Detect which cell encompasses the target text, then output its (x, y) center coordinate. 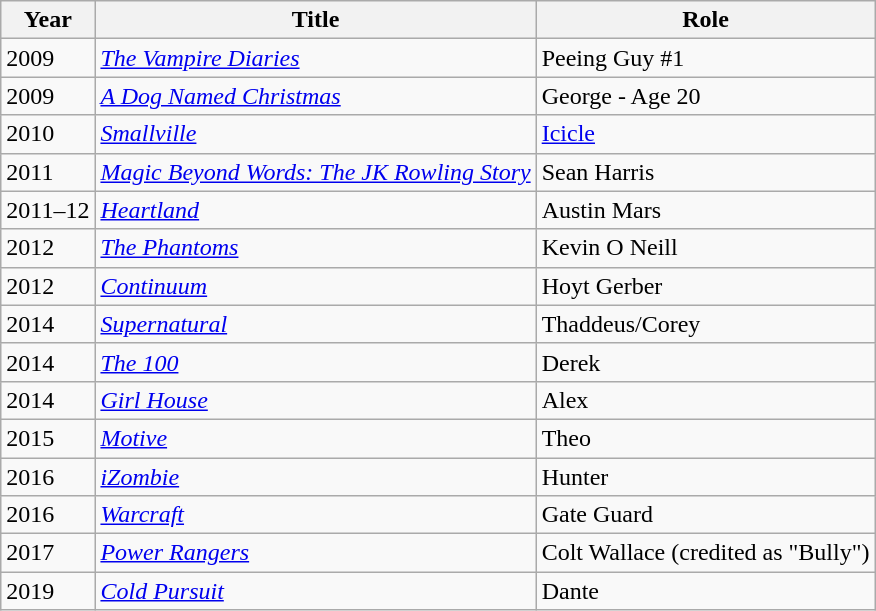
Motive (316, 438)
Supernatural (316, 324)
Peeing Guy #1 (706, 58)
2011 (48, 172)
Hunter (706, 477)
Sean Harris (706, 172)
Kevin O Neill (706, 248)
2019 (48, 591)
Austin Mars (706, 210)
Power Rangers (316, 553)
2011–12 (48, 210)
The Phantoms (316, 248)
2010 (48, 134)
Alex (706, 400)
George - Age 20 (706, 96)
Cold Pursuit (316, 591)
Thaddeus/Corey (706, 324)
Warcraft (316, 515)
Role (706, 20)
Hoyt Gerber (706, 286)
A Dog Named Christmas (316, 96)
Theo (706, 438)
Icicle (706, 134)
Title (316, 20)
Continuum (316, 286)
Heartland (316, 210)
Magic Beyond Words: The JK Rowling Story (316, 172)
2015 (48, 438)
Derek (706, 362)
The 100 (316, 362)
Gate Guard (706, 515)
Dante (706, 591)
iZombie (316, 477)
2017 (48, 553)
The Vampire Diaries (316, 58)
Colt Wallace (credited as "Bully") (706, 553)
Year (48, 20)
Smallville (316, 134)
Girl House (316, 400)
